Capture the cell that displays the provided text and extract its (x, y) central coordinate. 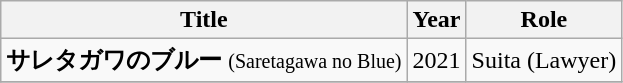
Year (436, 20)
2021 (436, 60)
Suita (Lawyer) (544, 60)
Role (544, 20)
サレタガワのブルー (Saretagawa no Blue) (204, 60)
Title (204, 20)
